Identify which cell holds the provided text, then report its [X, Y] central coordinate. 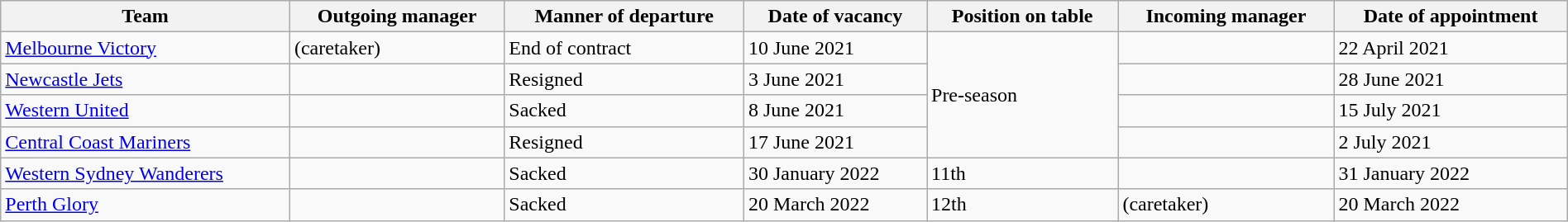
2 July 2021 [1451, 142]
Team [146, 17]
11th [1022, 173]
Position on table [1022, 17]
Manner of departure [624, 17]
17 June 2021 [835, 142]
15 July 2021 [1451, 111]
28 June 2021 [1451, 79]
31 January 2022 [1451, 173]
Melbourne Victory [146, 48]
End of contract [624, 48]
8 June 2021 [835, 111]
22 April 2021 [1451, 48]
Newcastle Jets [146, 79]
Outgoing manager [397, 17]
Pre-season [1022, 95]
10 June 2021 [835, 48]
30 January 2022 [835, 173]
Perth Glory [146, 205]
Date of appointment [1451, 17]
Western United [146, 111]
Western Sydney Wanderers [146, 173]
12th [1022, 205]
Incoming manager [1226, 17]
Date of vacancy [835, 17]
3 June 2021 [835, 79]
Central Coast Mariners [146, 142]
